Locate the cell with the specified text and output its [x, y] center coordinate. 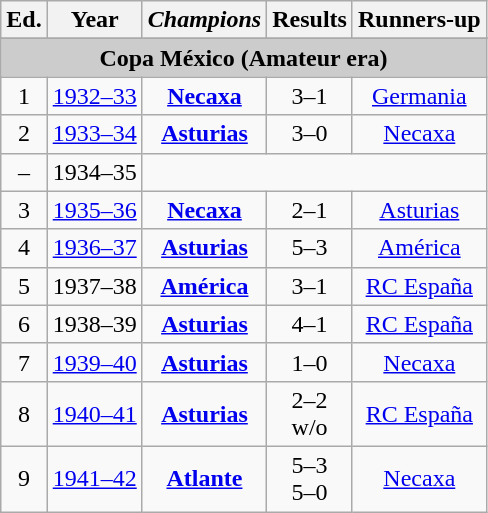
1934–35 [94, 172]
Atlante [204, 478]
6 [24, 324]
– [24, 172]
Runners-up [419, 20]
4 [24, 248]
3–0 [310, 134]
Germania [419, 96]
1–0 [310, 362]
Copa México (Amateur era) [244, 58]
5 [24, 286]
7 [24, 362]
9 [24, 478]
1937–38 [94, 286]
1941–42 [94, 478]
5–3 [310, 248]
2 [24, 134]
3 [24, 210]
1935–36 [94, 210]
1940–41 [94, 414]
1 [24, 96]
Results [310, 20]
Ed. [24, 20]
1939–40 [94, 362]
1936–37 [94, 248]
4–1 [310, 324]
Year [94, 20]
5–35–0 [310, 478]
2–2w/o [310, 414]
1933–34 [94, 134]
2–1 [310, 210]
1932–33 [94, 96]
1938–39 [94, 324]
8 [24, 414]
Champions [204, 20]
